Find where the given text appears and provide that cell's center as [x, y] coordinate. 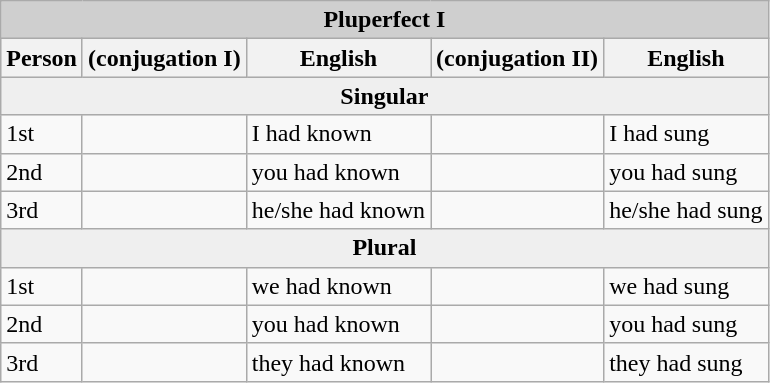
they had sung [686, 362]
Pluperfect I [384, 20]
we had sung [686, 286]
Singular [384, 96]
they had known [338, 362]
(conjugation I) [164, 58]
Plural [384, 248]
I had known [338, 134]
(conjugation II) [518, 58]
I had sung [686, 134]
he/she had sung [686, 210]
Person [42, 58]
he/she had known [338, 210]
we had known [338, 286]
